Locate the cell with the specified text and output its (X, Y) center coordinate. 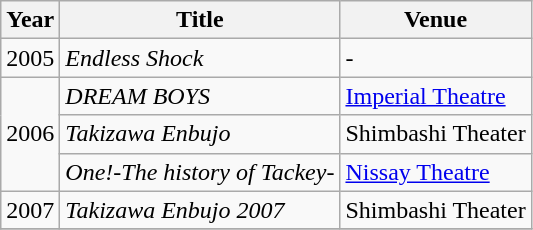
2006 (30, 134)
Endless Shock (200, 58)
Takizawa Enbujo (200, 134)
2005 (30, 58)
Takizawa Enbujo 2007 (200, 210)
2007 (30, 210)
Nissay Theatre (436, 172)
Venue (436, 20)
One!-The history of Tackey- (200, 172)
Year (30, 20)
Title (200, 20)
Imperial Theatre (436, 96)
- (436, 58)
DREAM BOYS (200, 96)
